Pinpoint the cell where the given text exists, returning its (x, y) midpoint coordinate. 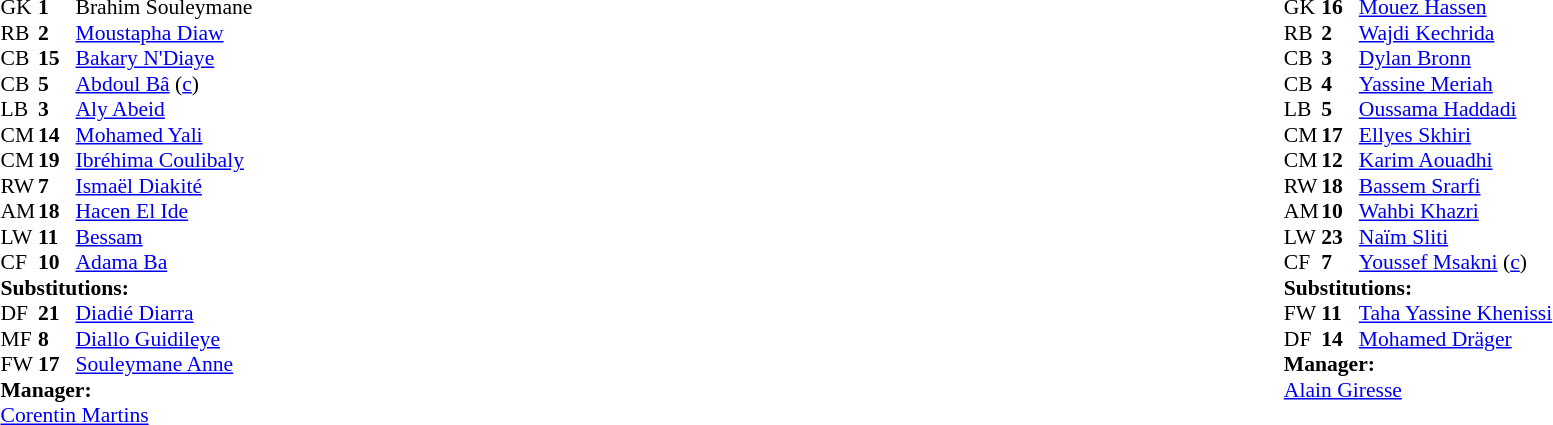
Wahbi Khazri (1456, 211)
19 (57, 161)
Ismaël Diakité (164, 186)
Wajdi Kechrida (1456, 33)
Souleymane Anne (164, 365)
MF (19, 339)
Aly Abeid (164, 109)
Naïm Sliti (1456, 237)
Ellyes Skhiri (1456, 135)
Diallo Guidileye (164, 339)
15 (57, 59)
Hacen El Ide (164, 211)
Mohamed Dräger (1456, 339)
8 (57, 339)
Adama Ba (164, 263)
Moustapha Diaw (164, 33)
Ibréhima Coulibaly (164, 161)
Bessam (164, 237)
Bakary N'Diaye (164, 59)
Diadié Diarra (164, 313)
Youssef Msakni (c) (1456, 263)
Yassine Meriah (1456, 84)
Alain Giresse (1418, 390)
Bassem Srarfi (1456, 186)
21 (57, 313)
4 (1340, 84)
Mohamed Yali (164, 135)
Dylan Bronn (1456, 59)
Oussama Haddadi (1456, 109)
Abdoul Bâ (c) (164, 84)
Taha Yassine Khenissi (1456, 313)
23 (1340, 237)
Karim Aouadhi (1456, 161)
12 (1340, 161)
